Pinpoint the cell where the given text exists, returning its [x, y] midpoint coordinate. 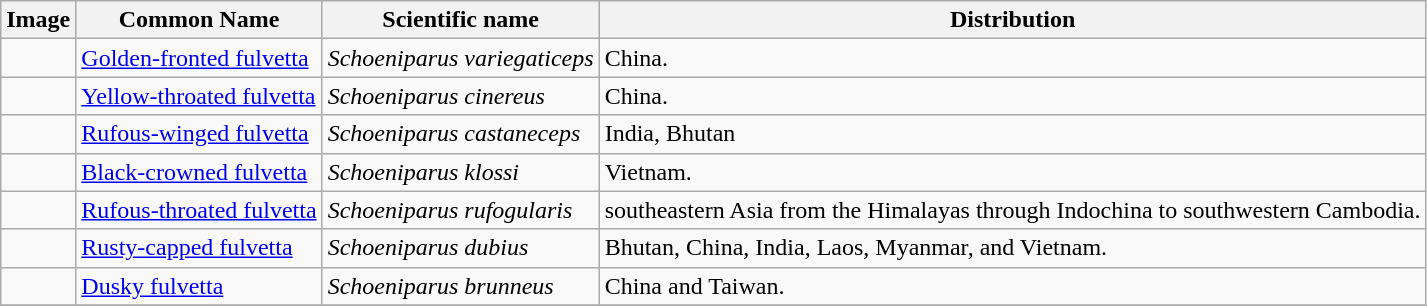
Dusky fulvetta [199, 286]
Rusty-capped fulvetta [199, 248]
Yellow-throated fulvetta [199, 96]
India, Bhutan [1012, 134]
Schoeniparus dubius [460, 248]
Image [38, 20]
China and Taiwan. [1012, 286]
Schoeniparus brunneus [460, 286]
Common Name [199, 20]
Rufous-winged fulvetta [199, 134]
Schoeniparus castaneceps [460, 134]
Distribution [1012, 20]
Schoeniparus klossi [460, 172]
Vietnam. [1012, 172]
Schoeniparus variegaticeps [460, 58]
Scientific name [460, 20]
Rufous-throated fulvetta [199, 210]
southeastern Asia from the Himalayas through Indochina to southwestern Cambodia. [1012, 210]
Schoeniparus rufogularis [460, 210]
Black-crowned fulvetta [199, 172]
Golden-fronted fulvetta [199, 58]
Schoeniparus cinereus [460, 96]
Bhutan, China, India, Laos, Myanmar, and Vietnam. [1012, 248]
